Provide the [X, Y] coordinate of the cell's center where the given text is located.  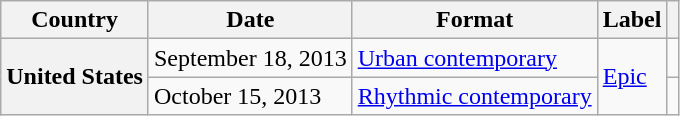
Format [474, 20]
Country [75, 20]
September 18, 2013 [250, 58]
Date [250, 20]
United States [75, 77]
October 15, 2013 [250, 96]
Label [632, 20]
Epic [632, 77]
Urban contemporary [474, 58]
Rhythmic contemporary [474, 96]
